Extract the [x, y] coordinate from the center of the cell holding the provided text.  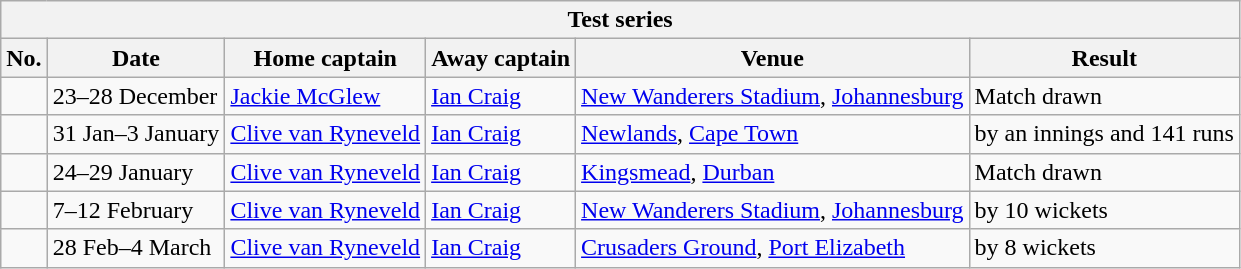
Date [136, 58]
Jackie McGlew [326, 96]
Kingsmead, Durban [773, 172]
23–28 December [136, 96]
Home captain [326, 58]
28 Feb–4 March [136, 248]
Venue [773, 58]
Result [1104, 58]
by 10 wickets [1104, 210]
31 Jan–3 January [136, 134]
by 8 wickets [1104, 248]
7–12 February [136, 210]
24–29 January [136, 172]
by an innings and 141 runs [1104, 134]
Crusaders Ground, Port Elizabeth [773, 248]
Newlands, Cape Town [773, 134]
Away captain [501, 58]
No. [24, 58]
Test series [620, 20]
